Capture the cell that displays the provided text and extract its (X, Y) central coordinate. 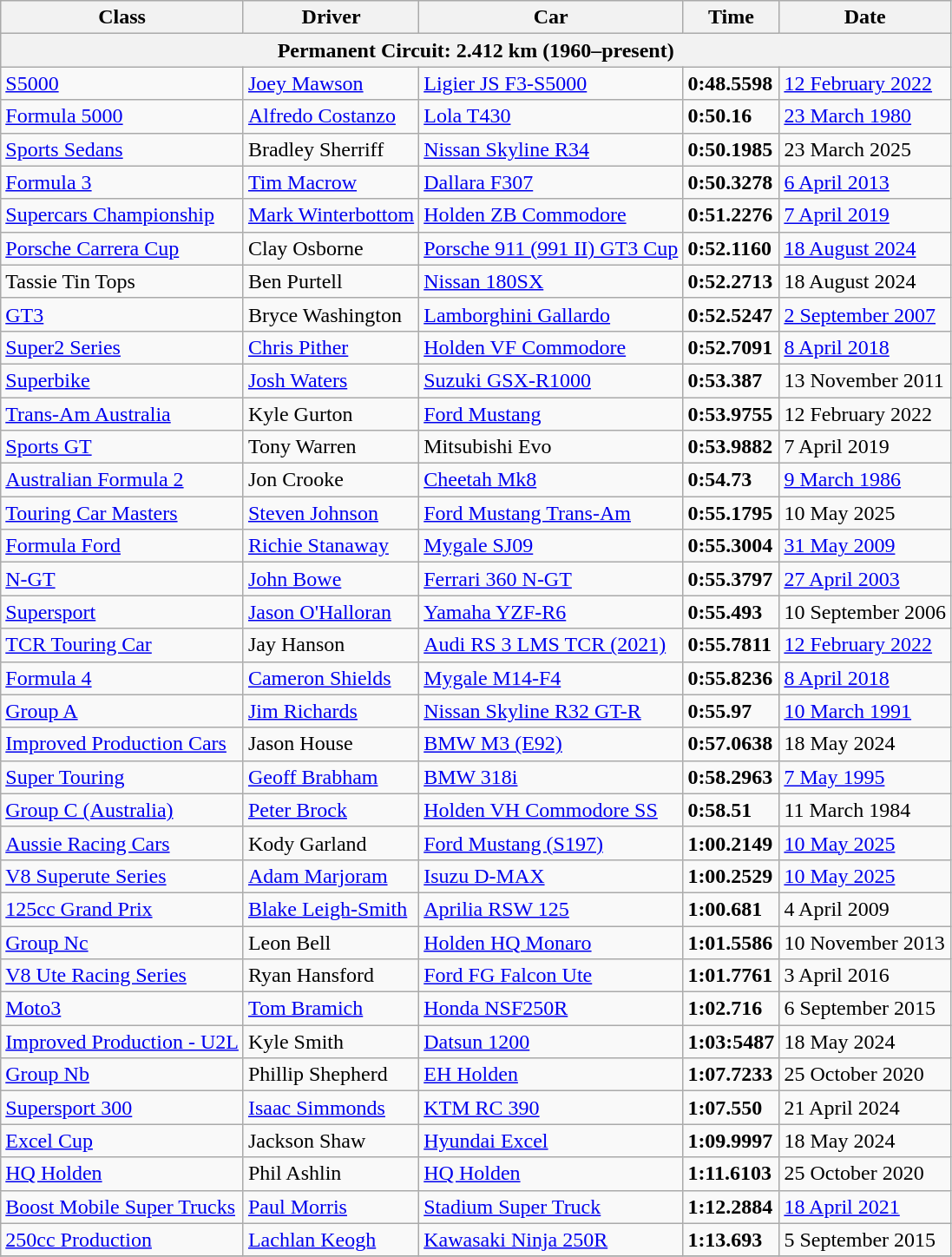
1:01.5586 (731, 942)
125cc Grand Prix (122, 909)
V8 Ute Racing Series (122, 976)
EH Holden (551, 1075)
Chris Pither (331, 347)
Honda NSF250R (551, 1009)
1:00.681 (731, 909)
Superbike (122, 380)
Stadium Super Truck (551, 1207)
Steven Johnson (331, 513)
Holden VH Commodore SS (551, 810)
BMW 318i (551, 777)
Jason O'Halloran (331, 612)
Trans-Am Australia (122, 414)
Hyundai Excel (551, 1141)
Formula 4 (122, 678)
Jay Hanson (331, 645)
Clay Osborne (331, 248)
1:07.550 (731, 1108)
0:55.493 (731, 612)
Formula 3 (122, 182)
Jackson Shaw (331, 1141)
21 April 2024 (865, 1108)
0:55.7811 (731, 645)
Ford Mustang Trans-Am (551, 513)
Mitsubishi Evo (551, 447)
Kyle Smith (331, 1042)
Ford Mustang (S197) (551, 843)
23 March 2025 (865, 149)
Aprilia RSW 125 (551, 909)
Tassie Tin Tops (122, 281)
Tom Bramich (331, 1009)
0:52.2713 (731, 281)
9 March 1986 (865, 480)
0:52.5247 (731, 314)
0:57.0638 (731, 744)
2 September 2007 (865, 314)
Cheetah Mk8 (551, 480)
0:50.1985 (731, 149)
0:52.1160 (731, 248)
5 September 2015 (865, 1240)
S5000 (122, 83)
Bradley Sherriff (331, 149)
13 November 2011 (865, 380)
0:52.7091 (731, 347)
Porsche 911 (991 II) GT3 Cup (551, 248)
10 March 1991 (865, 711)
Aussie Racing Cars (122, 843)
Richie Stanaway (331, 546)
Kody Garland (331, 843)
0:58.51 (731, 810)
KTM RC 390 (551, 1108)
Mygale SJ09 (551, 546)
Excel Cup (122, 1141)
Jim Richards (331, 711)
Joey Mawson (331, 83)
3 April 2016 (865, 976)
Permanent Circuit: 2.412 km (1960–present) (476, 50)
1:12.2884 (731, 1207)
Formula 5000 (122, 116)
1:11.6103 (731, 1174)
Supercars Championship (122, 215)
Super2 Series (122, 347)
Ligier JS F3-S5000 (551, 83)
0:55.8236 (731, 678)
1:01.7761 (731, 976)
0:55.1795 (731, 513)
Group Nc (122, 942)
Mark Winterbottom (331, 215)
Lola T430 (551, 116)
0:55.3004 (731, 546)
0:53.9882 (731, 447)
Ben Purtell (331, 281)
0:55.3797 (731, 579)
Ford FG Falcon Ute (551, 976)
Supersport 300 (122, 1108)
Lachlan Keogh (331, 1240)
Bryce Washington (331, 314)
Car (551, 17)
Nissan Skyline R34 (551, 149)
0:53.387 (731, 380)
Class (122, 17)
Touring Car Masters (122, 513)
1:13.693 (731, 1240)
Improved Production Cars (122, 744)
Dallara F307 (551, 182)
6 April 2013 (865, 182)
7 May 1995 (865, 777)
Phillip Shepherd (331, 1075)
27 April 2003 (865, 579)
Tim Macrow (331, 182)
Sports Sedans (122, 149)
Date (865, 17)
Cameron Shields (331, 678)
John Bowe (331, 579)
0:51.2276 (731, 215)
Time (731, 17)
Josh Waters (331, 380)
Supersport (122, 612)
0:50.16 (731, 116)
Isuzu D-MAX (551, 876)
0:48.5598 (731, 83)
Blake Leigh-Smith (331, 909)
0:58.2963 (731, 777)
0:50.3278 (731, 182)
Suzuki GSX-R1000 (551, 380)
Audi RS 3 LMS TCR (2021) (551, 645)
Ryan Hansford (331, 976)
Holden VF Commodore (551, 347)
Holden HQ Monaro (551, 942)
Super Touring (122, 777)
Nissan 180SX (551, 281)
TCR Touring Car (122, 645)
0:54.73 (731, 480)
31 May 2009 (865, 546)
Jon Crooke (331, 480)
1:00.2529 (731, 876)
Geoff Brabham (331, 777)
Peter Brock (331, 810)
Paul Morris (331, 1207)
Isaac Simmonds (331, 1108)
Australian Formula 2 (122, 480)
Moto3 (122, 1009)
Kawasaki Ninja 250R (551, 1240)
Holden ZB Commodore (551, 215)
N-GT (122, 579)
250cc Production (122, 1240)
6 September 2015 (865, 1009)
Yamaha YZF-R6 (551, 612)
Jason House (331, 744)
Nissan Skyline R32 GT-R (551, 711)
Ferrari 360 N-GT (551, 579)
GT3 (122, 314)
Adam Marjoram (331, 876)
0:55.97 (731, 711)
11 March 1984 (865, 810)
BMW M3 (E92) (551, 744)
4 April 2009 (865, 909)
Lamborghini Gallardo (551, 314)
1:02.716 (731, 1009)
Group Nb (122, 1075)
Kyle Gurton (331, 414)
10 November 2013 (865, 942)
Boost Mobile Super Trucks (122, 1207)
1:03:5487 (731, 1042)
18 April 2021 (865, 1207)
V8 Superute Series (122, 876)
Tony Warren (331, 447)
Leon Bell (331, 942)
Datsun 1200 (551, 1042)
Porsche Carrera Cup (122, 248)
Alfredo Costanzo (331, 116)
Sports GT (122, 447)
23 March 1980 (865, 116)
1:00.2149 (731, 843)
1:07.7233 (731, 1075)
Mygale M14-F4 (551, 678)
Driver (331, 17)
Formula Ford (122, 546)
Ford Mustang (551, 414)
Improved Production - U2L (122, 1042)
Group C (Australia) (122, 810)
Group A (122, 711)
Phil Ashlin (331, 1174)
1:09.9997 (731, 1141)
10 September 2006 (865, 612)
0:53.9755 (731, 414)
